Output the (X, Y) coordinate of the center of the cell containing the given text.  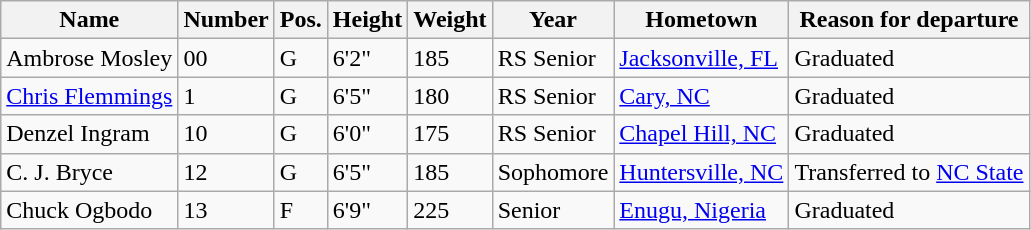
Chuck Ogbodo (90, 210)
Huntersville, NC (702, 172)
10 (226, 134)
Hometown (702, 20)
Reason for departure (909, 20)
175 (450, 134)
Chris Flemmings (90, 96)
Year (553, 20)
225 (450, 210)
Pos. (300, 20)
Height (367, 20)
Name (90, 20)
Senior (553, 210)
00 (226, 58)
Cary, NC (702, 96)
6'0" (367, 134)
Weight (450, 20)
Transferred to NC State (909, 172)
13 (226, 210)
F (300, 210)
Denzel Ingram (90, 134)
1 (226, 96)
6'9" (367, 210)
12 (226, 172)
C. J. Bryce (90, 172)
180 (450, 96)
Number (226, 20)
Enugu, Nigeria (702, 210)
Ambrose Mosley (90, 58)
6'2" (367, 58)
Jacksonville, FL (702, 58)
Chapel Hill, NC (702, 134)
Sophomore (553, 172)
